Identify which cell holds the provided text, then report its [x, y] central coordinate. 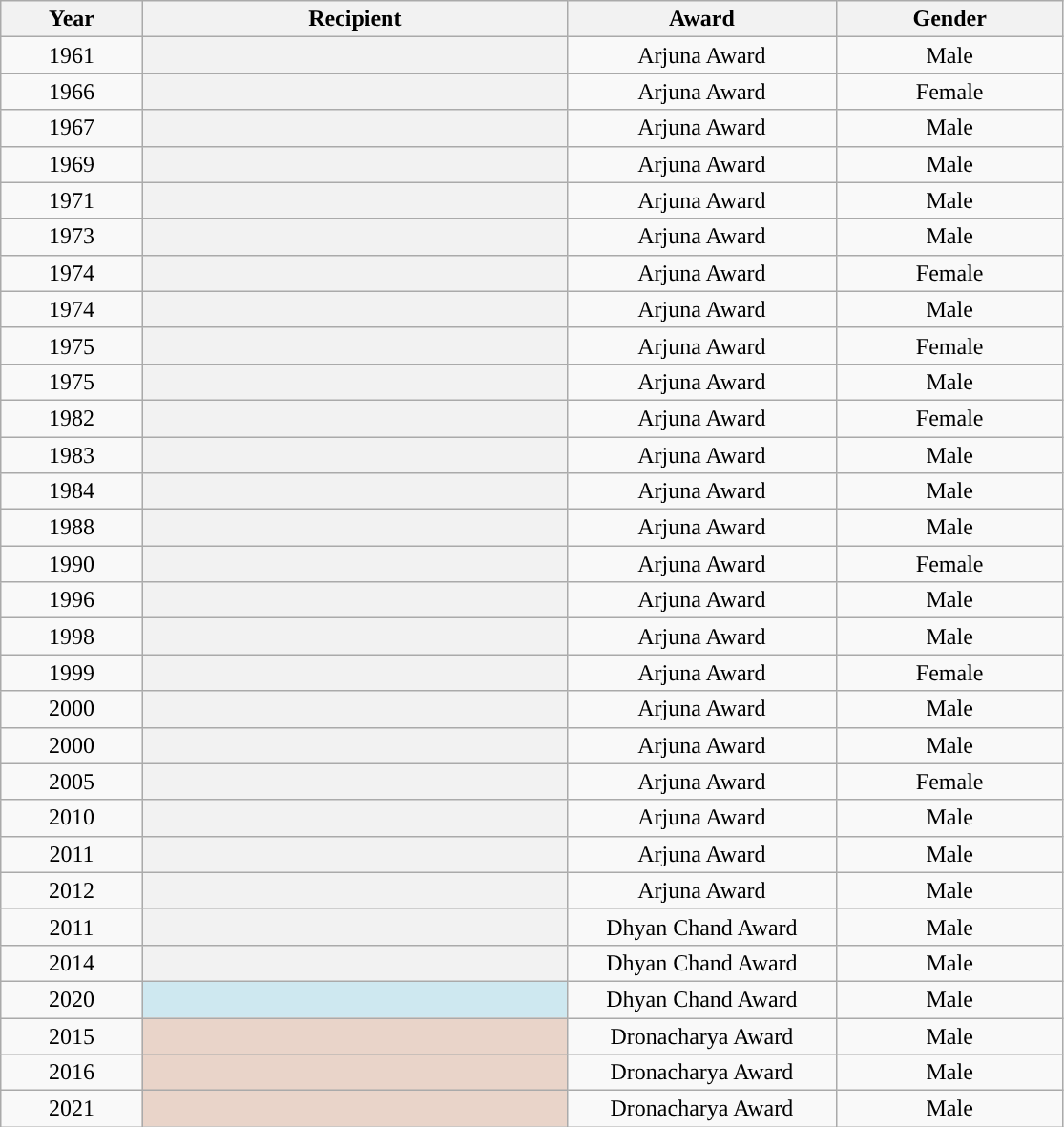
1966 [72, 92]
Year [72, 19]
1999 [72, 673]
1961 [72, 55]
2012 [72, 890]
2021 [72, 1109]
2015 [72, 1035]
1971 [72, 200]
Gender [949, 19]
2005 [72, 782]
1984 [72, 491]
1967 [72, 128]
1998 [72, 637]
2010 [72, 818]
1990 [72, 564]
2020 [72, 999]
1969 [72, 164]
Recipient [355, 19]
2014 [72, 963]
1983 [72, 455]
1973 [72, 237]
1988 [72, 528]
1982 [72, 418]
Award [701, 19]
2016 [72, 1073]
1996 [72, 600]
